Return [x, y] of the center of cell containing provided text 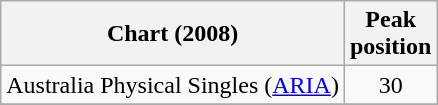
Australia Physical Singles (ARIA) [173, 85]
Peakposition [390, 34]
30 [390, 85]
Chart (2008) [173, 34]
